Output the [x, y] coordinate of the center of the cell containing the given text.  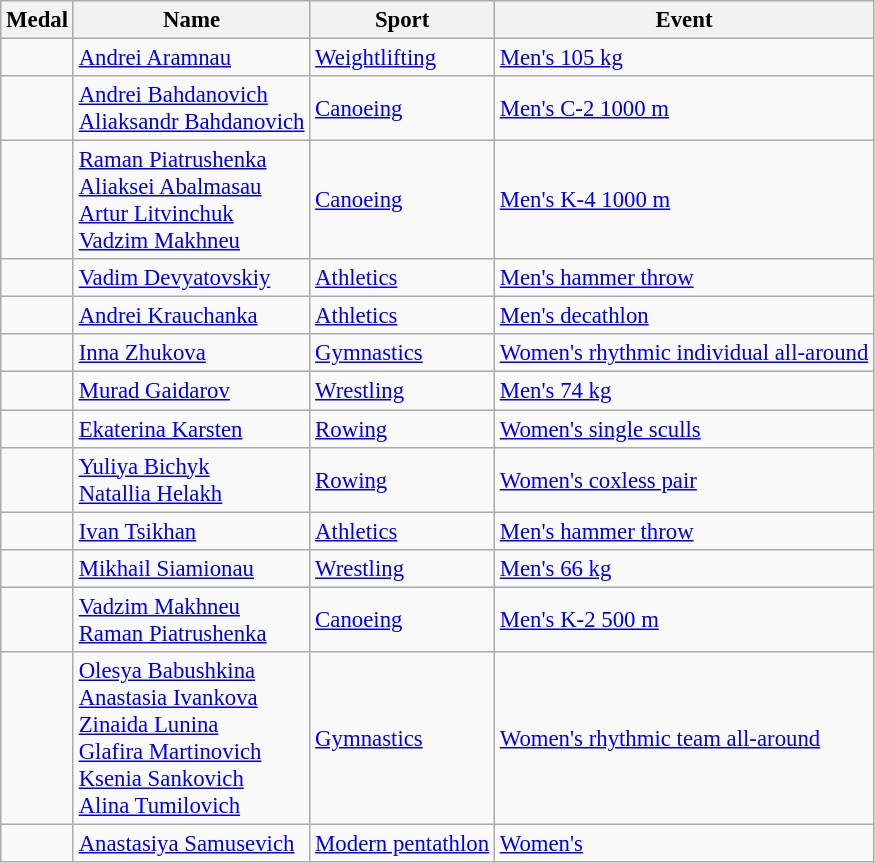
Men's 66 kg [684, 568]
Modern pentathlon [402, 843]
Name [191, 20]
Women's single sculls [684, 429]
Men's K-4 1000 m [684, 200]
Ivan Tsikhan [191, 531]
Women's rhythmic individual all-around [684, 353]
Weightlifting [402, 58]
Vadim Devyatovskiy [191, 278]
Raman PiatrushenkaAliaksei AbalmasauArtur LitvinchukVadzim Makhneu [191, 200]
Yuliya BichykNatallia Helakh [191, 480]
Women's rhythmic team all-around [684, 738]
Olesya Babushkina Anastasia Ivankova Zinaida Lunina Glafira Martinovich Ksenia Sankovich Alina Tumilovich [191, 738]
Vadzim Makhneu Raman Piatrushenka [191, 620]
Inna Zhukova [191, 353]
Andrei Krauchanka [191, 316]
Ekaterina Karsten [191, 429]
Sport [402, 20]
Andrei BahdanovichAliaksandr Bahdanovich [191, 108]
Men's decathlon [684, 316]
Murad Gaidarov [191, 391]
Medal [38, 20]
Andrei Aramnau [191, 58]
Anastasiya Samusevich [191, 843]
Mikhail Siamionau [191, 568]
Men's C-2 1000 m [684, 108]
Men's 74 kg [684, 391]
Women's coxless pair [684, 480]
Women's [684, 843]
Men's K-2 500 m [684, 620]
Men's 105 kg [684, 58]
Event [684, 20]
